Determine the [X, Y] coordinate at the center of the cell enclosing the given text.  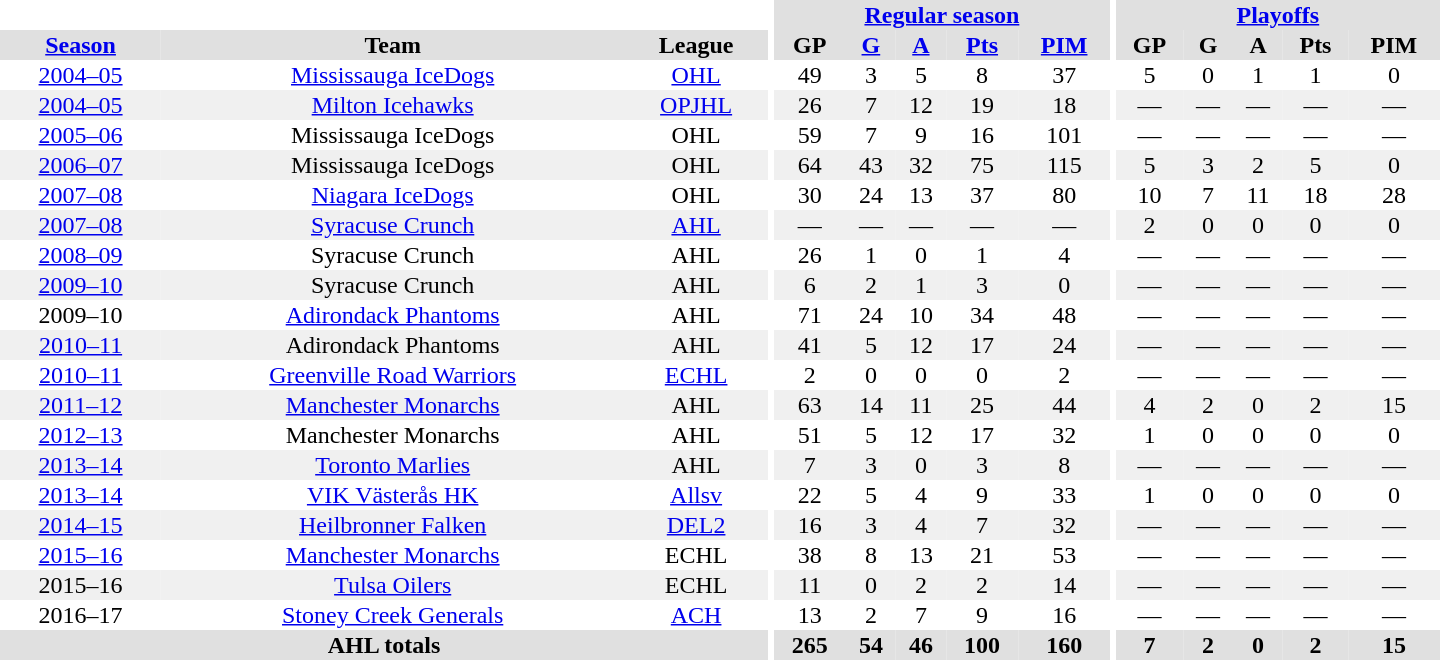
DEL2 [696, 525]
38 [810, 555]
34 [982, 315]
Season [80, 45]
44 [1064, 405]
59 [810, 135]
41 [810, 345]
6 [810, 285]
League [696, 45]
VIK Västerås HK [392, 495]
22 [810, 495]
100 [982, 645]
2006–07 [80, 165]
Heilbronner Falken [392, 525]
Team [392, 45]
43 [871, 165]
28 [1394, 195]
ACH [696, 615]
Allsv [696, 495]
54 [871, 645]
Milton Icehawks [392, 105]
46 [921, 645]
Greenville Road Warriors [392, 375]
2008–09 [80, 255]
Toronto Marlies [392, 465]
2016–17 [80, 615]
63 [810, 405]
Stoney Creek Generals [392, 615]
Tulsa Oilers [392, 585]
2005–06 [80, 135]
2011–12 [80, 405]
Regular season [942, 15]
53 [1064, 555]
Playoffs [1278, 15]
30 [810, 195]
75 [982, 165]
OPJHL [696, 105]
265 [810, 645]
19 [982, 105]
21 [982, 555]
48 [1064, 315]
33 [1064, 495]
71 [810, 315]
80 [1064, 195]
64 [810, 165]
2012–13 [80, 435]
2014–15 [80, 525]
101 [1064, 135]
Niagara IceDogs [392, 195]
51 [810, 435]
25 [982, 405]
49 [810, 75]
115 [1064, 165]
AHL totals [384, 645]
160 [1064, 645]
